Search for the cell housing the specified text and yield its (X, Y) center coordinate. 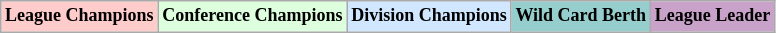
Conference Champions (252, 16)
Wild Card Berth (580, 16)
League Leader (712, 16)
League Champions (80, 16)
Division Champions (429, 16)
